Determine the [x, y] coordinate at the center of the cell enclosing the given text.  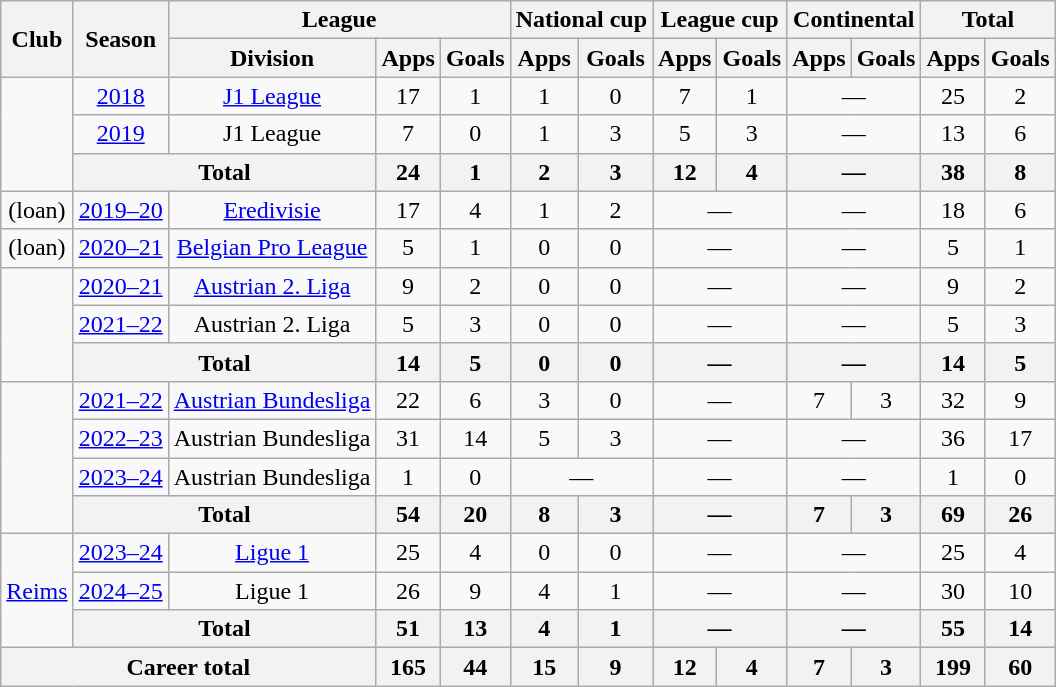
51 [408, 629]
2024–25 [120, 591]
2019–20 [120, 210]
National cup [581, 20]
2019 [120, 134]
Eredivisie [272, 210]
55 [953, 629]
Reims [37, 591]
36 [953, 438]
Continental [854, 20]
Belgian Pro League [272, 248]
69 [953, 515]
2018 [120, 96]
24 [408, 172]
Season [120, 39]
54 [408, 515]
Career total [188, 667]
199 [953, 667]
44 [475, 667]
League cup [720, 20]
Division [272, 58]
League [339, 20]
2022–23 [120, 438]
20 [475, 515]
15 [544, 667]
31 [408, 438]
22 [408, 400]
165 [408, 667]
60 [1020, 667]
38 [953, 172]
18 [953, 210]
32 [953, 400]
10 [1020, 591]
30 [953, 591]
Club [37, 39]
